Scan for the cell matching the given text and deliver its (X, Y) coordinate at center. 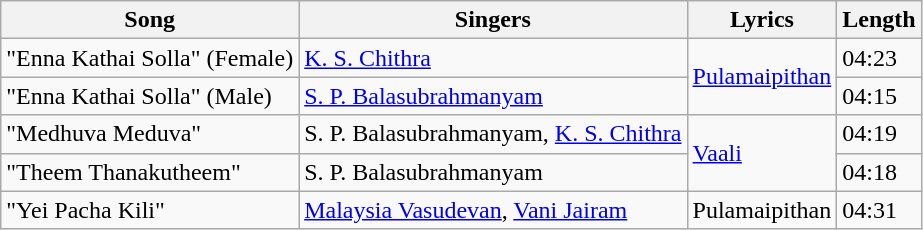
Length (879, 20)
04:19 (879, 134)
04:15 (879, 96)
S. P. Balasubrahmanyam, K. S. Chithra (493, 134)
04:18 (879, 172)
"Enna Kathai Solla" (Female) (150, 58)
04:23 (879, 58)
Singers (493, 20)
K. S. Chithra (493, 58)
04:31 (879, 210)
"Theem Thanakutheem" (150, 172)
Lyrics (762, 20)
Malaysia Vasudevan, Vani Jairam (493, 210)
Vaali (762, 153)
"Medhuva Meduva" (150, 134)
"Enna Kathai Solla" (Male) (150, 96)
"Yei Pacha Kili" (150, 210)
Song (150, 20)
